Find where the given text appears and provide that cell's center as (X, Y) coordinate. 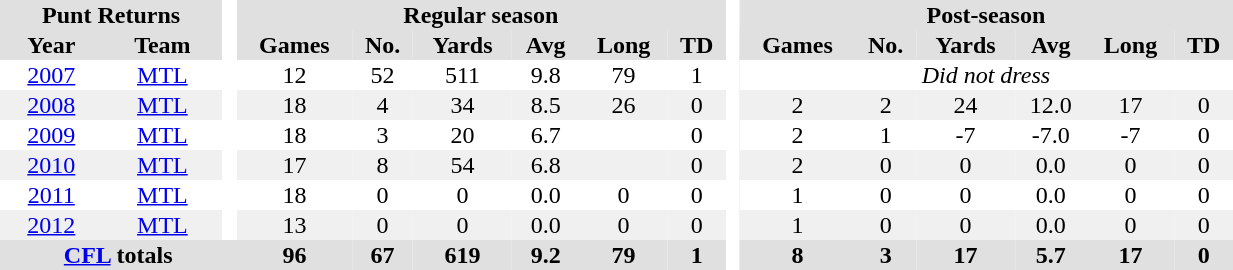
12.0 (1050, 105)
54 (462, 165)
34 (462, 105)
619 (462, 255)
Year (52, 45)
9.2 (546, 255)
-7.0 (1050, 135)
2009 (52, 135)
52 (382, 75)
2011 (52, 195)
2008 (52, 105)
9.8 (546, 75)
Post-season (986, 15)
2010 (52, 165)
67 (382, 255)
6.7 (546, 135)
8.5 (546, 105)
CFL totals (118, 255)
96 (294, 255)
2007 (52, 75)
4 (382, 105)
13 (294, 225)
511 (462, 75)
5.7 (1050, 255)
20 (462, 135)
Did not dress (986, 75)
Punt Returns (111, 15)
6.8 (546, 165)
24 (966, 105)
12 (294, 75)
Team (163, 45)
2012 (52, 225)
26 (624, 105)
Regular season (480, 15)
